Find where the given text appears and provide that cell's center as [X, Y] coordinate. 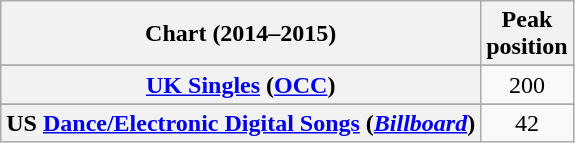
42 [527, 123]
US Dance/Electronic Digital Songs (Billboard) [241, 123]
Chart (2014–2015) [241, 34]
Peakposition [527, 34]
200 [527, 85]
UK Singles (OCC) [241, 85]
